Find where the given text appears and provide that cell's center as [x, y] coordinate. 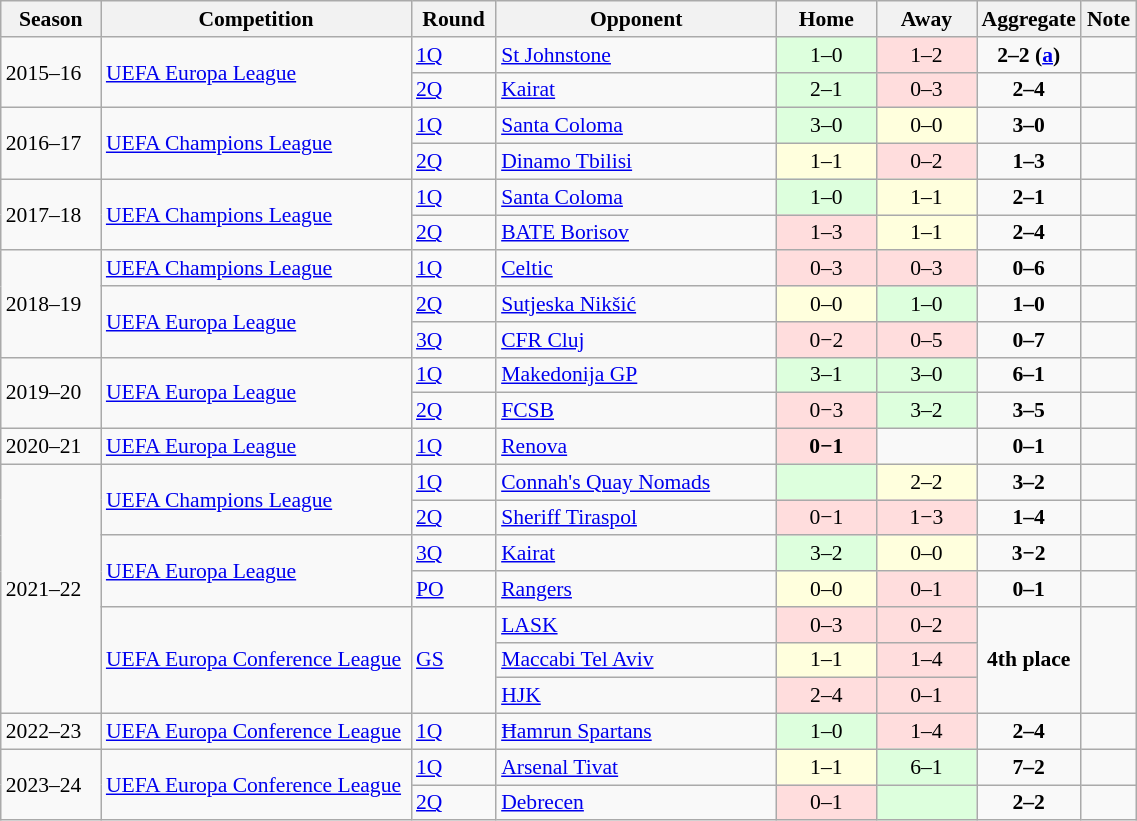
Ħamrun Spartans [636, 732]
Makedonija GP [636, 375]
Debrecen [636, 803]
0−3 [826, 411]
2–2 (a) [1028, 55]
7–2 [1028, 767]
PO [454, 589]
1–2 [926, 55]
0−2 [826, 340]
Round [454, 19]
BATE Borisov [636, 233]
CFR Cluj [636, 340]
2021–22 [51, 588]
2016–17 [51, 144]
GS [454, 660]
2018–19 [51, 304]
3–1 [826, 375]
St Johnstone [636, 55]
4th place [1028, 660]
Rangers [636, 589]
2022–23 [51, 732]
Dinamo Tbilisi [636, 162]
Maccabi Tel Aviv [636, 660]
Season [51, 19]
2019–20 [51, 392]
3–5 [1028, 411]
2023–24 [51, 784]
Away [926, 19]
2020–21 [51, 447]
0–7 [1028, 340]
Aggregate [1028, 19]
Home [826, 19]
LASK [636, 625]
Connah's Quay Nomads [636, 482]
2017–18 [51, 214]
0–5 [926, 340]
2015–16 [51, 72]
3−2 [1028, 554]
Arsenal Tivat [636, 767]
1−3 [926, 518]
Sheriff Tiraspol [636, 518]
Celtic [636, 269]
0–6 [1028, 269]
Opponent [636, 19]
HJK [636, 696]
FCSB [636, 411]
Sutjeska Nikšić [636, 304]
Note [1108, 19]
Competition [256, 19]
Renova [636, 447]
